Locate the cell with the specified text and output its [x, y] center coordinate. 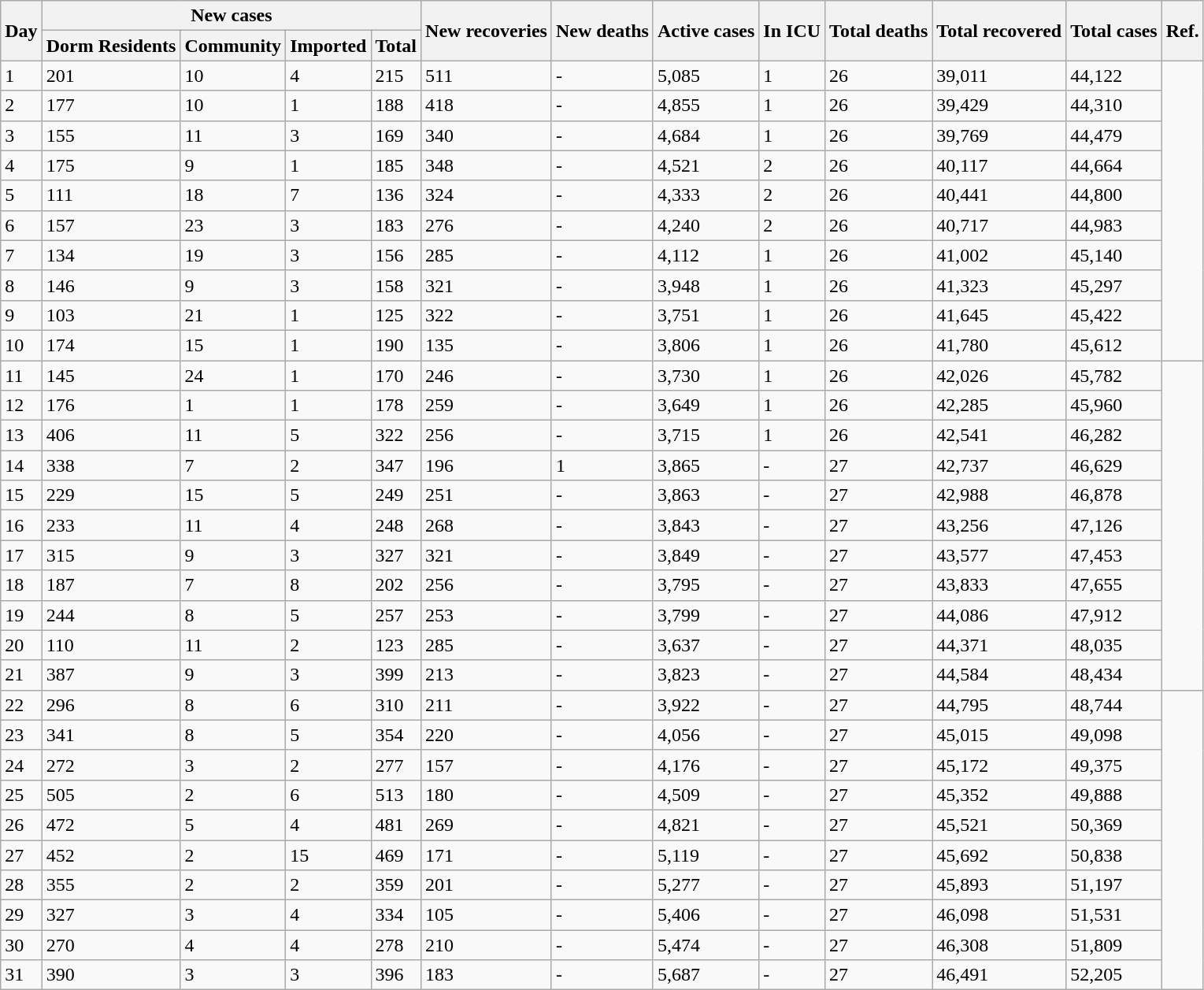
3,849 [706, 555]
New cases [232, 16]
42,988 [999, 495]
4,056 [706, 735]
452 [111, 855]
49,888 [1114, 795]
In ICU [792, 31]
44,122 [1114, 76]
469 [396, 855]
3,715 [706, 436]
3,806 [706, 345]
355 [111, 885]
51,531 [1114, 915]
3,865 [706, 465]
44,310 [1114, 106]
3,823 [706, 675]
3,843 [706, 525]
3,799 [706, 615]
5,277 [706, 885]
3,863 [706, 495]
174 [111, 345]
315 [111, 555]
123 [396, 645]
185 [396, 165]
48,035 [1114, 645]
4,333 [706, 195]
25 [21, 795]
22 [21, 705]
354 [396, 735]
158 [396, 285]
48,744 [1114, 705]
418 [487, 106]
4,855 [706, 106]
40,717 [999, 225]
196 [487, 465]
52,205 [1114, 975]
406 [111, 436]
233 [111, 525]
177 [111, 106]
45,893 [999, 885]
3,730 [706, 376]
42,541 [999, 436]
45,612 [1114, 345]
170 [396, 376]
4,821 [706, 825]
270 [111, 945]
39,011 [999, 76]
Total recovered [999, 31]
43,256 [999, 525]
5,119 [706, 855]
169 [396, 135]
340 [487, 135]
47,655 [1114, 585]
3,948 [706, 285]
338 [111, 465]
178 [396, 406]
17 [21, 555]
New recoveries [487, 31]
251 [487, 495]
31 [21, 975]
Active cases [706, 31]
180 [487, 795]
215 [396, 76]
45,297 [1114, 285]
269 [487, 825]
399 [396, 675]
45,521 [999, 825]
30 [21, 945]
45,352 [999, 795]
44,795 [999, 705]
45,960 [1114, 406]
4,521 [706, 165]
253 [487, 615]
13 [21, 436]
41,645 [999, 315]
43,833 [999, 585]
40,117 [999, 165]
4,176 [706, 765]
259 [487, 406]
16 [21, 525]
Day [21, 31]
41,002 [999, 255]
4,240 [706, 225]
40,441 [999, 195]
472 [111, 825]
3,922 [706, 705]
187 [111, 585]
41,780 [999, 345]
Ref. [1183, 31]
145 [111, 376]
276 [487, 225]
103 [111, 315]
4,112 [706, 255]
135 [487, 345]
513 [396, 795]
5,406 [706, 915]
310 [396, 705]
Total deaths [879, 31]
5,474 [706, 945]
156 [396, 255]
43,577 [999, 555]
220 [487, 735]
44,983 [1114, 225]
46,491 [999, 975]
511 [487, 76]
176 [111, 406]
41,323 [999, 285]
Community [233, 46]
3,637 [706, 645]
505 [111, 795]
46,629 [1114, 465]
125 [396, 315]
348 [487, 165]
272 [111, 765]
257 [396, 615]
Dorm Residents [111, 46]
39,769 [999, 135]
51,809 [1114, 945]
42,285 [999, 406]
45,015 [999, 735]
Total [396, 46]
39,429 [999, 106]
136 [396, 195]
390 [111, 975]
5,085 [706, 76]
4,509 [706, 795]
171 [487, 855]
105 [487, 915]
249 [396, 495]
47,453 [1114, 555]
46,282 [1114, 436]
277 [396, 765]
New deaths [602, 31]
146 [111, 285]
278 [396, 945]
5,687 [706, 975]
Imported [328, 46]
202 [396, 585]
3,649 [706, 406]
324 [487, 195]
12 [21, 406]
268 [487, 525]
50,838 [1114, 855]
296 [111, 705]
42,026 [999, 376]
481 [396, 825]
359 [396, 885]
111 [111, 195]
175 [111, 165]
188 [396, 106]
4,684 [706, 135]
42,737 [999, 465]
244 [111, 615]
45,782 [1114, 376]
341 [111, 735]
229 [111, 495]
44,800 [1114, 195]
44,584 [999, 675]
396 [396, 975]
29 [21, 915]
50,369 [1114, 825]
213 [487, 675]
210 [487, 945]
20 [21, 645]
44,479 [1114, 135]
246 [487, 376]
45,692 [999, 855]
51,197 [1114, 885]
48,434 [1114, 675]
3,795 [706, 585]
46,098 [999, 915]
190 [396, 345]
334 [396, 915]
49,375 [1114, 765]
Total cases [1114, 31]
155 [111, 135]
248 [396, 525]
3,751 [706, 315]
45,422 [1114, 315]
134 [111, 255]
44,086 [999, 615]
44,664 [1114, 165]
45,140 [1114, 255]
44,371 [999, 645]
47,126 [1114, 525]
46,308 [999, 945]
211 [487, 705]
347 [396, 465]
49,098 [1114, 735]
28 [21, 885]
47,912 [1114, 615]
46,878 [1114, 495]
110 [111, 645]
45,172 [999, 765]
14 [21, 465]
387 [111, 675]
